Provide the [x, y] coordinate of the cell's center where the given text is located.  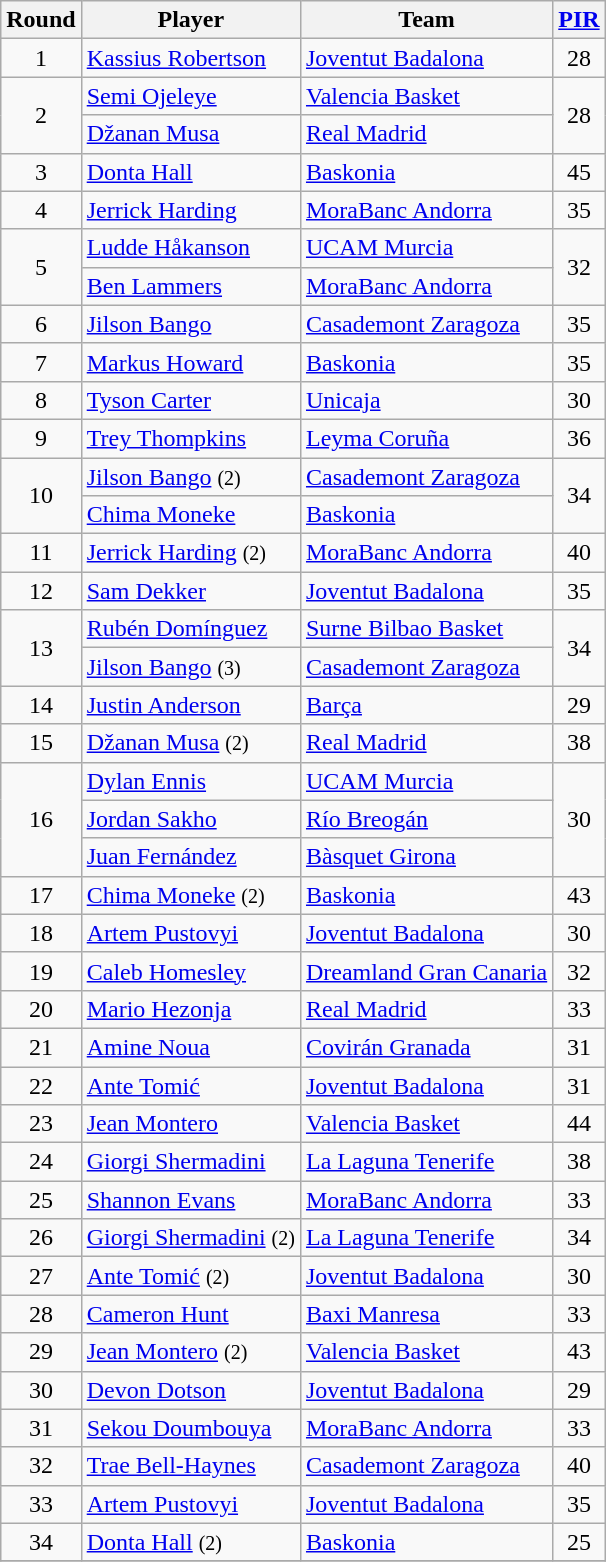
13 [41, 648]
Río Breogán [426, 819]
Donta Hall [190, 172]
3 [41, 172]
Chima Moneke [190, 515]
12 [41, 591]
15 [41, 743]
Cameron Hunt [190, 1314]
Surne Bilbao Basket [426, 629]
44 [579, 1124]
2 [41, 115]
Trae Bell-Haynes [190, 1466]
Chima Moneke (2) [190, 895]
18 [41, 933]
27 [41, 1276]
Dreamland Gran Canaria [426, 971]
Mario Hezonja [190, 1009]
Amine Noua [190, 1047]
Donta Hall (2) [190, 1542]
Jordan Sakho [190, 819]
23 [41, 1124]
Ben Lammers [190, 286]
Baxi Manresa [426, 1314]
Tyson Carter [190, 400]
Bàsquet Girona [426, 857]
20 [41, 1009]
16 [41, 819]
Devon Dotson [190, 1390]
Leyma Coruña [426, 438]
Jerrick Harding (2) [190, 553]
Jilson Bango [190, 324]
Justin Anderson [190, 705]
6 [41, 324]
Kassius Robertson [190, 58]
Ante Tomić [190, 1085]
24 [41, 1162]
4 [41, 210]
Jean Montero (2) [190, 1352]
Covirán Granada [426, 1047]
14 [41, 705]
Semi Ojeleye [190, 96]
PIR [579, 20]
17 [41, 895]
7 [41, 362]
22 [41, 1085]
Giorgi Shermadini (2) [190, 1238]
11 [41, 553]
Džanan Musa (2) [190, 743]
Unicaja [426, 400]
Markus Howard [190, 362]
Round [41, 20]
Caleb Homesley [190, 971]
Jilson Bango (3) [190, 667]
Sam Dekker [190, 591]
Džanan Musa [190, 134]
5 [41, 267]
Jean Montero [190, 1124]
Giorgi Shermadini [190, 1162]
9 [41, 438]
Rubén Domínguez [190, 629]
Team [426, 20]
Shannon Evans [190, 1200]
Sekou Doumbouya [190, 1428]
Jerrick Harding [190, 210]
21 [41, 1047]
1 [41, 58]
Ludde Håkanson [190, 248]
Juan Fernández [190, 857]
Barça [426, 705]
Jilson Bango (2) [190, 477]
Dylan Ennis [190, 781]
45 [579, 172]
26 [41, 1238]
10 [41, 496]
36 [579, 438]
Trey Thompkins [190, 438]
Ante Tomić (2) [190, 1276]
8 [41, 400]
Player [190, 20]
19 [41, 971]
